Provide the [x, y] coordinate of the cell's center where the given text is located.  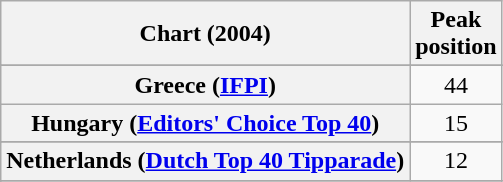
12 [456, 161]
Peakposition [456, 34]
Netherlands (Dutch Top 40 Tipparade) [206, 161]
15 [456, 123]
Hungary (Editors' Choice Top 40) [206, 123]
44 [456, 85]
Greece (IFPI) [206, 85]
Chart (2004) [206, 34]
